Return the [x, y] coordinate for the center point of the cell that contains the specified text.  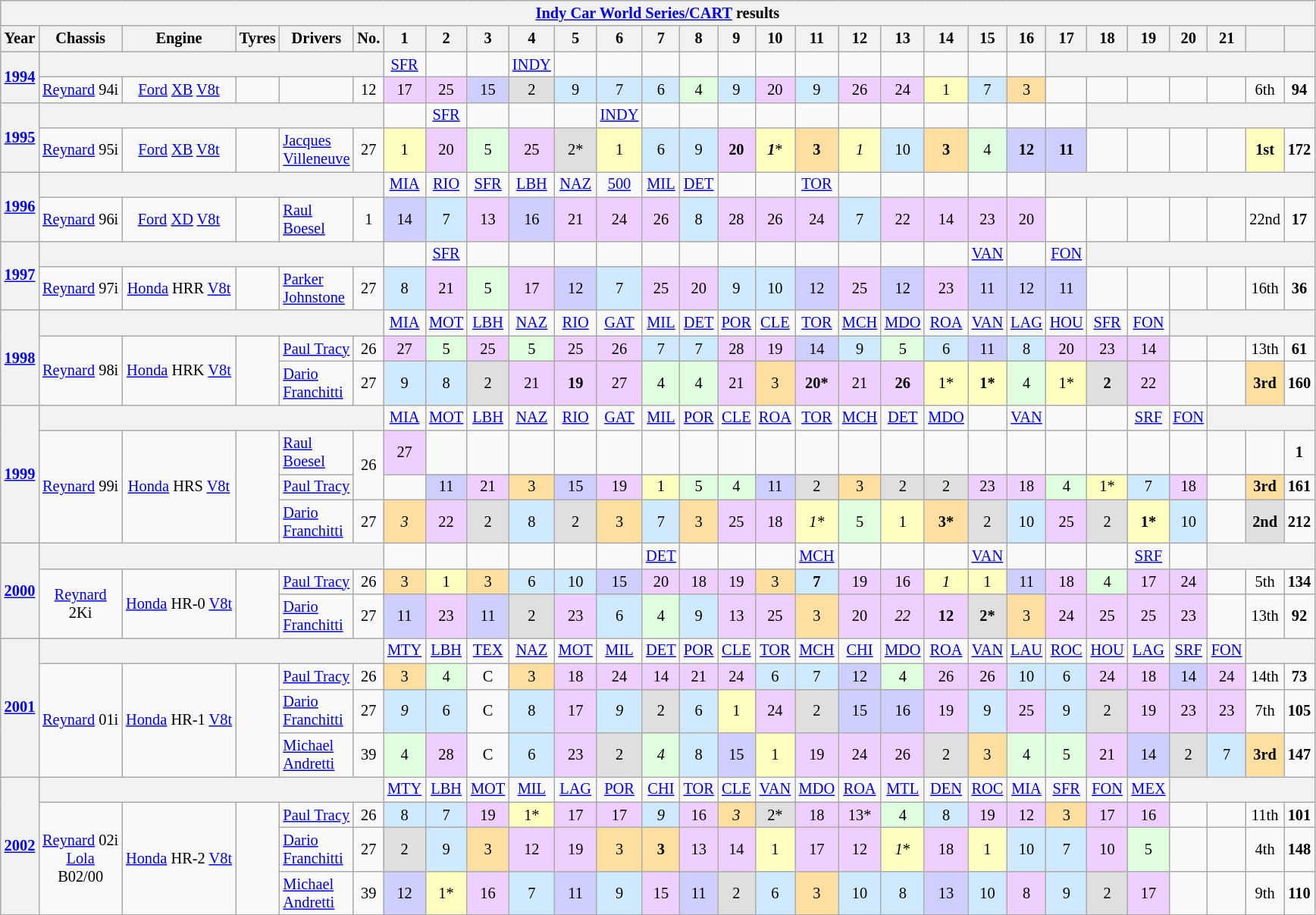
7th [1264, 711]
Reynard 02iLola B02/00 [80, 858]
20* [817, 383]
172 [1299, 150]
94 [1299, 89]
212 [1299, 522]
MEX [1148, 789]
5th [1264, 581]
61 [1299, 349]
MTL [902, 789]
9th [1264, 893]
Reynard 95i [80, 150]
TEX [488, 650]
Honda HRS V8t [179, 487]
Reynard 01i [80, 720]
No. [368, 39]
147 [1299, 754]
Parker Johnstone [317, 288]
101 [1299, 815]
148 [1299, 849]
Indy Car World Series/CART results [658, 13]
Engine [179, 39]
Reynard 97i [80, 288]
92 [1299, 616]
Tyres [258, 39]
73 [1299, 676]
Honda HRR V8t [179, 288]
110 [1299, 893]
1995 [20, 136]
Honda HR-2 V8t [179, 858]
134 [1299, 581]
Reynard 94i [80, 89]
2nd [1264, 522]
11th [1264, 815]
2001 [20, 707]
2000 [20, 590]
Honda HR-0 V8t [179, 603]
2002 [20, 846]
Reynard 98i [80, 370]
Year [20, 39]
1997 [20, 276]
160 [1299, 383]
1996 [20, 206]
Ford XD V8t [179, 219]
Honda HRK V8t [179, 370]
4th [1264, 849]
13* [860, 815]
DEN [946, 789]
16th [1264, 288]
Jacques Villeneuve [317, 150]
22nd [1264, 219]
161 [1299, 487]
Drivers [317, 39]
Honda HR-1 V8t [179, 720]
1st [1264, 150]
LAU [1026, 650]
6th [1264, 89]
Reynard 96i [80, 219]
Reynard 2Ki [80, 603]
1994 [20, 77]
1998 [20, 358]
3* [946, 522]
36 [1299, 288]
105 [1299, 711]
1999 [20, 475]
Reynard 99i [80, 487]
500 [620, 184]
Chassis [80, 39]
14th [1264, 676]
